Find where the given text appears and provide that cell's center as [X, Y] coordinate. 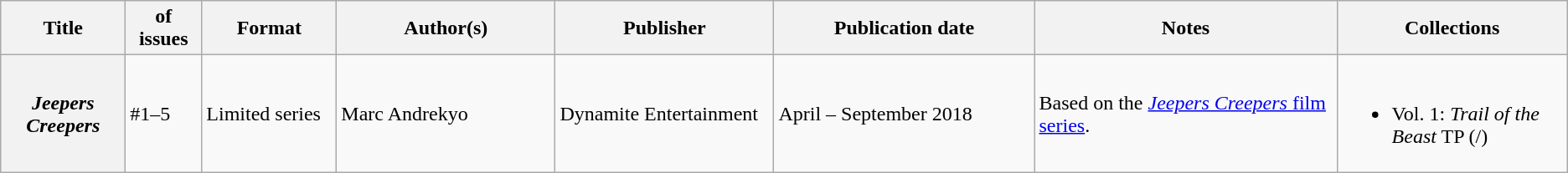
Publisher [665, 28]
Publication date [905, 28]
Jeepers Creepers [64, 114]
#1–5 [164, 114]
Format [270, 28]
Vol. 1: Trail of the Beast TP (/) [1452, 114]
of issues [164, 28]
Author(s) [446, 28]
Collections [1452, 28]
April – September 2018 [905, 114]
Marc Andrekyo [446, 114]
Notes [1186, 28]
Title [64, 28]
Limited series [270, 114]
Based on the Jeepers Creepers film series. [1186, 114]
Dynamite Entertainment [665, 114]
